Output the [X, Y] coordinate of the center of the cell containing the given text.  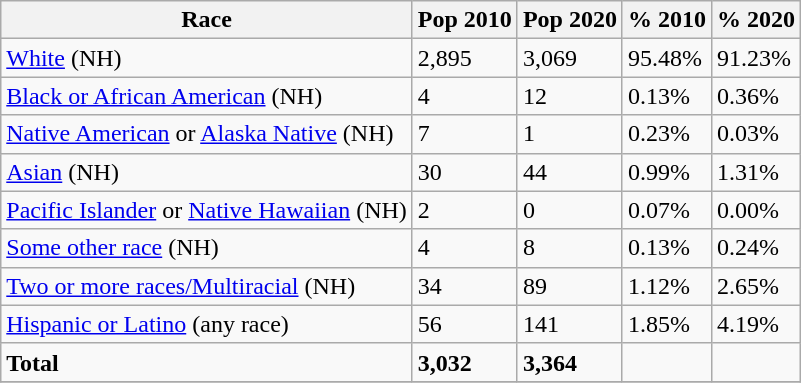
3,364 [570, 362]
Pop 2020 [570, 20]
White (NH) [207, 58]
44 [570, 172]
3,032 [464, 362]
8 [570, 248]
Native American or Alaska Native (NH) [207, 134]
1 [570, 134]
% 2010 [666, 20]
30 [464, 172]
2.65% [756, 286]
1.31% [756, 172]
89 [570, 286]
0.23% [666, 134]
2 [464, 210]
0.36% [756, 96]
Some other race (NH) [207, 248]
2,895 [464, 58]
0.07% [666, 210]
% 2020 [756, 20]
Pacific Islander or Native Hawaiian (NH) [207, 210]
0.99% [666, 172]
0.00% [756, 210]
0.24% [756, 248]
Race [207, 20]
12 [570, 96]
0.03% [756, 134]
34 [464, 286]
0 [570, 210]
91.23% [756, 58]
95.48% [666, 58]
Hispanic or Latino (any race) [207, 324]
1.85% [666, 324]
141 [570, 324]
3,069 [570, 58]
Total [207, 362]
4.19% [756, 324]
Pop 2010 [464, 20]
Black or African American (NH) [207, 96]
7 [464, 134]
1.12% [666, 286]
Two or more races/Multiracial (NH) [207, 286]
Asian (NH) [207, 172]
56 [464, 324]
